Search for the cell housing the specified text and yield its (X, Y) center coordinate. 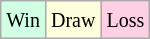
Loss (126, 20)
Win (24, 20)
Draw (72, 20)
